Return the [x, y] coordinate for the center point of the cell that contains the specified text.  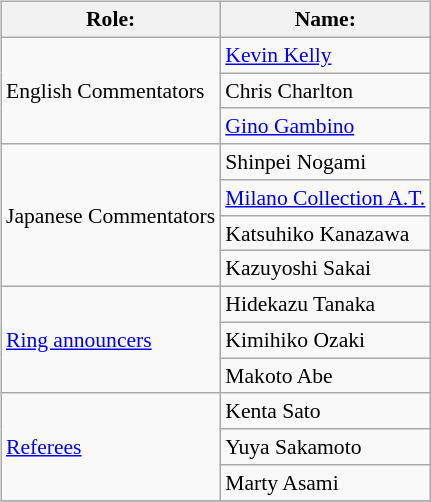
Ring announcers [110, 340]
Kenta Sato [325, 411]
Japanese Commentators [110, 215]
Marty Asami [325, 483]
English Commentators [110, 90]
Chris Charlton [325, 91]
Role: [110, 20]
Katsuhiko Kanazawa [325, 233]
Makoto Abe [325, 376]
Name: [325, 20]
Yuya Sakamoto [325, 447]
Milano Collection A.T. [325, 198]
Shinpei Nogami [325, 162]
Kevin Kelly [325, 55]
Kimihiko Ozaki [325, 340]
Hidekazu Tanaka [325, 305]
Kazuyoshi Sakai [325, 269]
Gino Gambino [325, 126]
Referees [110, 446]
